Return the (X, Y) coordinate for the center point of the cell that contains the specified text.  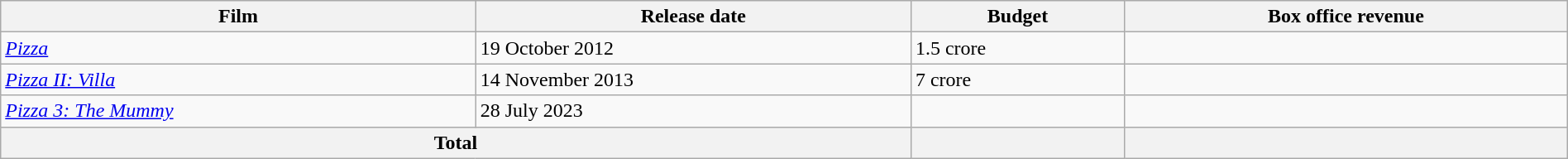
Release date (693, 17)
14 November 2013 (693, 79)
28 July 2023 (693, 111)
Total (457, 142)
Pizza 3: The Mummy (238, 111)
1.5 crore (1017, 48)
Box office revenue (1346, 17)
7 crore (1017, 79)
Pizza II: Villa (238, 79)
Pizza (238, 48)
19 October 2012 (693, 48)
Film (238, 17)
Budget (1017, 17)
